From the cell containing the given text, extract its center point as [x, y] coordinate. 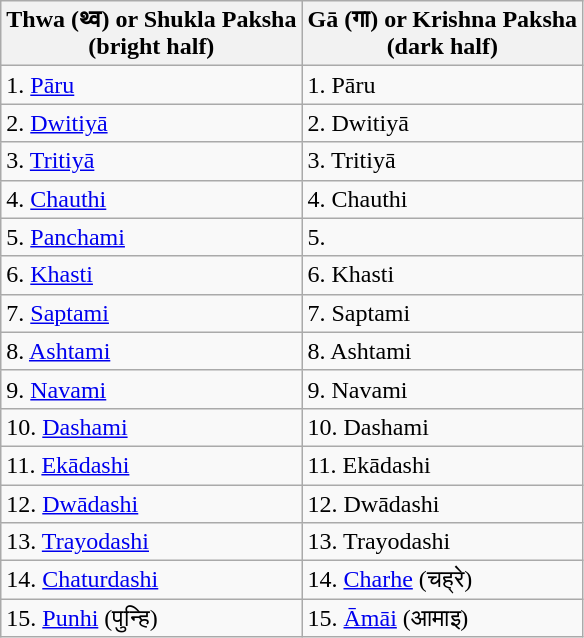
Thwa (थ्व) or Shukla Paksha(bright half) [152, 34]
5. [442, 237]
15. Āmāi (आमाइ) [442, 618]
5. Panchami [152, 237]
15. Punhi (पुन्हि) [152, 618]
Gā (गा) or Krishna Paksha(dark half) [442, 34]
14. Charhe (चह्रे) [442, 580]
14. Chaturdashi [152, 580]
